Return the (X, Y) coordinate for the center point of the cell that contains the specified text.  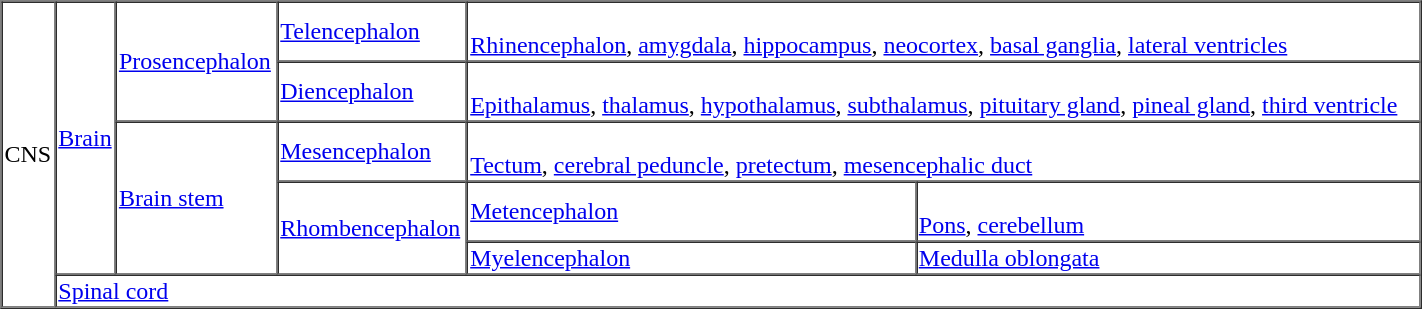
Prosencephalon (196, 62)
Telencephalon (372, 32)
Brain (86, 138)
Myelencephalon (692, 258)
Mesencephalon (372, 152)
Epithalamus, thalamus, hypothalamus, subthalamus, pituitary gland, pineal gland, third ventricle (944, 92)
Medulla oblongata (1168, 258)
Spinal cord (738, 290)
Rhinencephalon, amygdala, hippocampus, neocortex, basal ganglia, lateral ventricles (944, 32)
Pons, cerebellum (1168, 212)
Tectum, cerebral peduncle, pretectum, mesencephalic duct (944, 152)
Metencephalon (692, 212)
Rhombencephalon (372, 228)
CNS (29, 155)
Diencephalon (372, 92)
Brain stem (196, 198)
